Locate the cell with the specified text and output its [x, y] center coordinate. 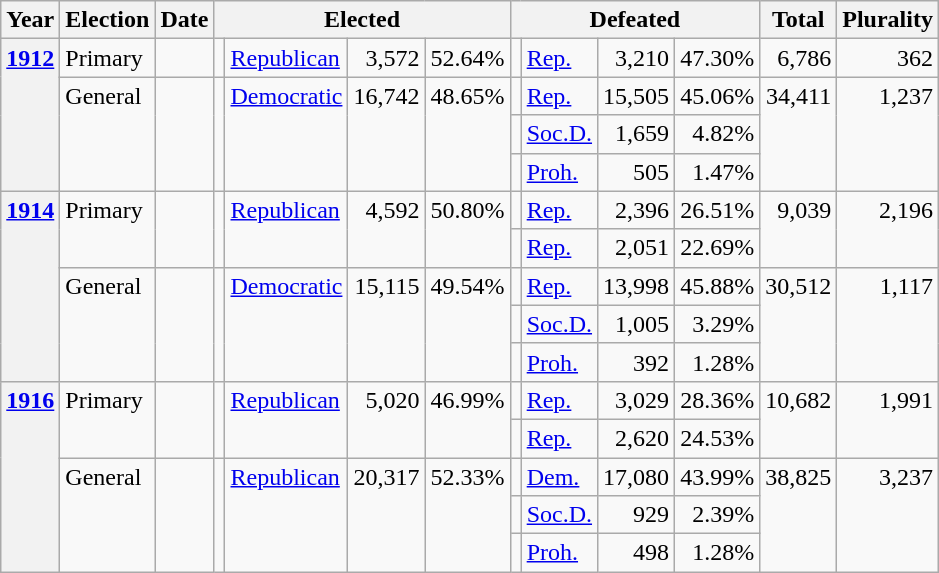
45.06% [718, 96]
Plurality [888, 20]
10,682 [798, 419]
1,117 [888, 324]
Total [798, 20]
17,080 [636, 477]
2,051 [636, 248]
16,742 [386, 134]
47.30% [718, 58]
1,005 [636, 324]
49.54% [468, 324]
4,592 [386, 229]
Dem. [559, 477]
1.47% [718, 172]
5,020 [386, 419]
6,786 [798, 58]
Election [108, 20]
9,039 [798, 229]
Defeated [635, 20]
3.29% [718, 324]
38,825 [798, 515]
15,115 [386, 324]
2,396 [636, 210]
1,659 [636, 134]
22.69% [718, 248]
2.39% [718, 515]
48.65% [468, 134]
Elected [362, 20]
34,411 [798, 134]
50.80% [468, 229]
1,991 [888, 419]
1916 [30, 476]
Date [184, 20]
Year [30, 20]
505 [636, 172]
1,237 [888, 134]
24.53% [718, 438]
43.99% [718, 477]
498 [636, 553]
15,505 [636, 96]
45.88% [718, 286]
30,512 [798, 324]
13,998 [636, 286]
362 [888, 58]
3,210 [636, 58]
52.64% [468, 58]
26.51% [718, 210]
1912 [30, 115]
3,237 [888, 515]
3,029 [636, 400]
3,572 [386, 58]
28.36% [718, 400]
2,620 [636, 438]
2,196 [888, 229]
52.33% [468, 515]
929 [636, 515]
4.82% [718, 134]
20,317 [386, 515]
392 [636, 362]
46.99% [468, 419]
1914 [30, 286]
